Capture the cell that displays the provided text and extract its (X, Y) central coordinate. 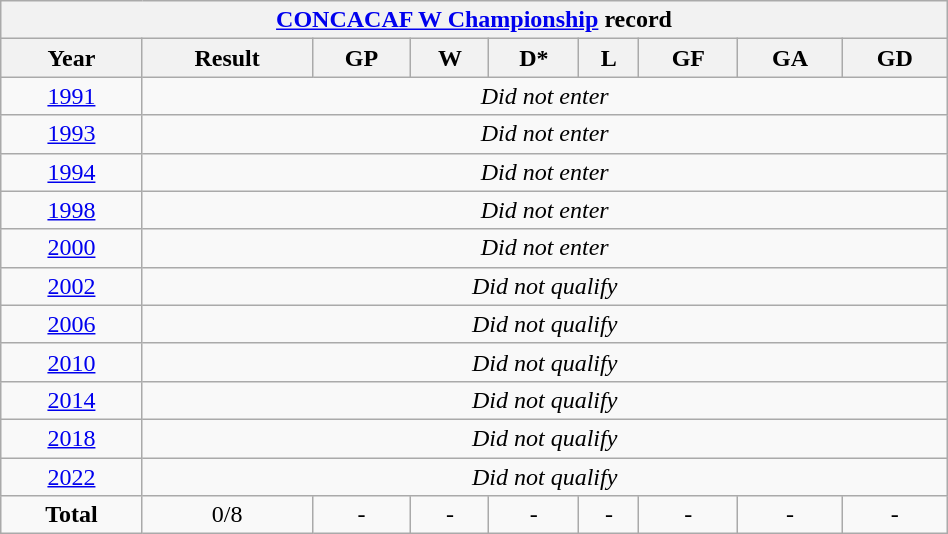
Year (72, 58)
1991 (72, 96)
CONCACAF W Championship record (474, 20)
2022 (72, 477)
GP (362, 58)
2000 (72, 248)
2006 (72, 324)
GA (790, 58)
1994 (72, 172)
1998 (72, 210)
Total (72, 515)
2014 (72, 400)
Result (227, 58)
2010 (72, 362)
L (609, 58)
GD (894, 58)
2002 (72, 286)
0/8 (227, 515)
D* (534, 58)
GF (688, 58)
W (450, 58)
2018 (72, 438)
1993 (72, 134)
